From the cell containing the given text, extract its center point as (x, y) coordinate. 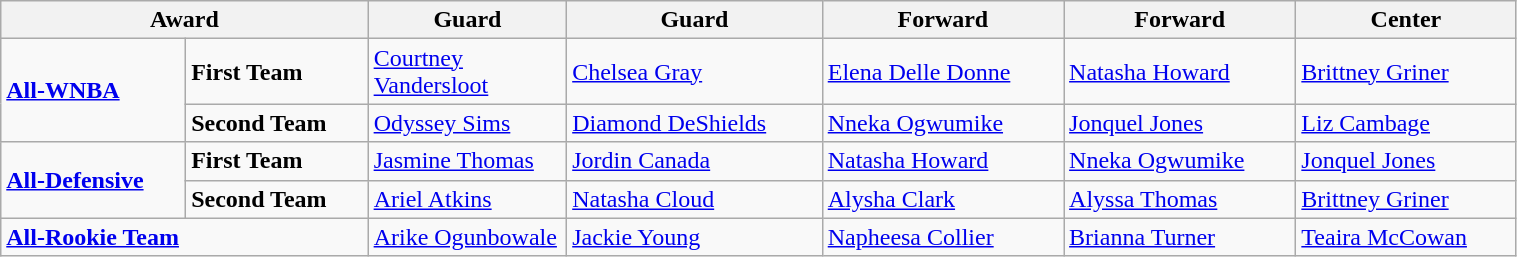
All-Defensive (94, 180)
Alyssa Thomas (1180, 199)
Brianna Turner (1180, 237)
Odyssey Sims (468, 123)
Teaira McCowan (1406, 237)
Jackie Young (695, 237)
Napheesa Collier (942, 237)
Ariel Atkins (468, 199)
Jasmine Thomas (468, 161)
Natasha Cloud (695, 199)
Chelsea Gray (695, 72)
Liz Cambage (1406, 123)
Diamond DeShields (695, 123)
Center (1406, 20)
All-Rookie Team (184, 237)
Arike Ogunbowale (468, 237)
Alysha Clark (942, 199)
Jordin Canada (695, 161)
Award (184, 20)
Courtney Vandersloot (468, 72)
Elena Delle Donne (942, 72)
All-WNBA (94, 90)
